For the text-containing cell, return its midpoint in (x, y) coordinate format. 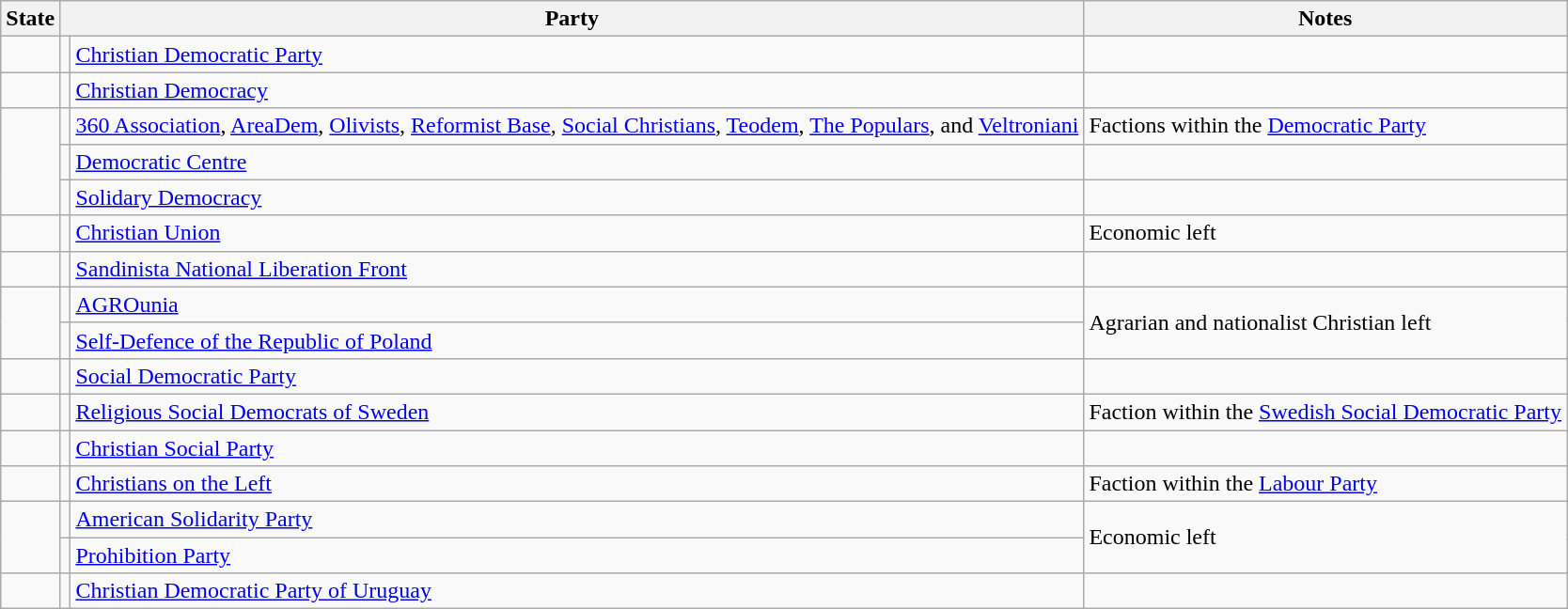
Christian Democratic Party (577, 55)
Self-Defence of the Republic of Poland (577, 340)
Agrarian and nationalist Christian left (1325, 322)
AGROunia (577, 304)
Christian Democratic Party of Uruguay (577, 591)
Christian Social Party (577, 448)
Prohibition Party (577, 555)
State (30, 19)
Christian Union (577, 233)
Religious Social Democrats of Sweden (577, 412)
Sandinista National Liberation Front (577, 269)
360 Association, AreaDem, Olivists, Reformist Base, Social Christians, Teodem, The Populars, and Veltroniani (577, 126)
Social Democratic Party (577, 376)
Christians on the Left (577, 484)
Factions within the Democratic Party (1325, 126)
Notes (1325, 19)
Faction within the Swedish Social Democratic Party (1325, 412)
Faction within the Labour Party (1325, 484)
Christian Democracy (577, 90)
Party (572, 19)
Democratic Centre (577, 162)
American Solidarity Party (577, 520)
Solidary Democracy (577, 197)
